Pinpoint the cell where the given text exists, returning its [x, y] midpoint coordinate. 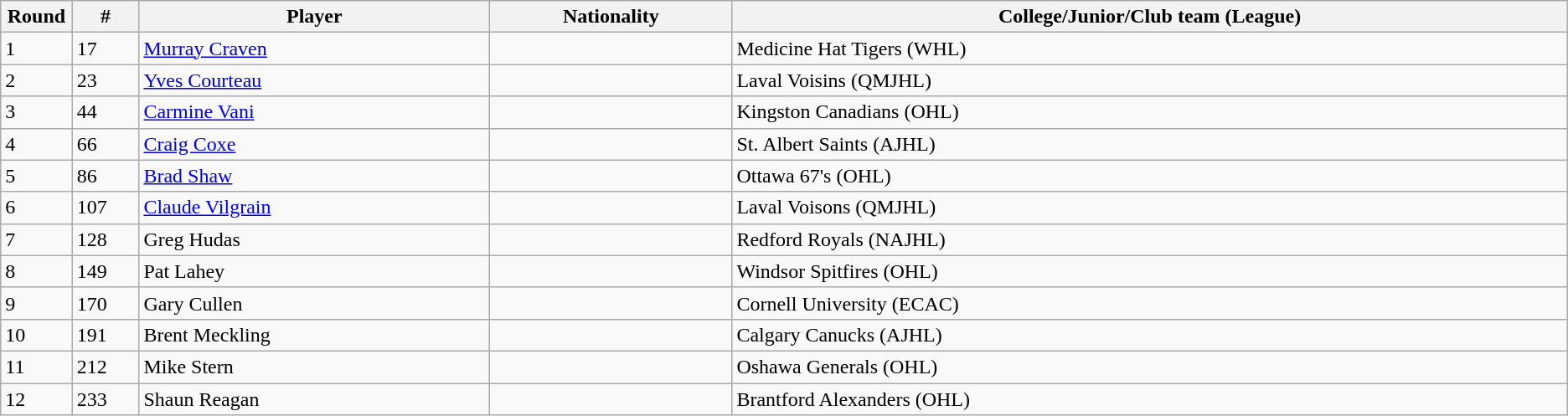
66 [106, 144]
Oshawa Generals (OHL) [1149, 367]
St. Albert Saints (AJHL) [1149, 144]
Pat Lahey [315, 271]
Round [37, 17]
Greg Hudas [315, 239]
Brad Shaw [315, 176]
Ottawa 67's (OHL) [1149, 176]
191 [106, 335]
Claude Vilgrain [315, 208]
86 [106, 176]
Carmine Vani [315, 112]
Windsor Spitfires (OHL) [1149, 271]
Laval Voisins (QMJHL) [1149, 80]
# [106, 17]
Kingston Canadians (OHL) [1149, 112]
8 [37, 271]
12 [37, 399]
9 [37, 303]
1 [37, 49]
10 [37, 335]
149 [106, 271]
College/Junior/Club team (League) [1149, 17]
23 [106, 80]
Yves Courteau [315, 80]
Player [315, 17]
128 [106, 239]
Calgary Canucks (AJHL) [1149, 335]
212 [106, 367]
Redford Royals (NAJHL) [1149, 239]
Nationality [611, 17]
6 [37, 208]
Brent Meckling [315, 335]
Cornell University (ECAC) [1149, 303]
7 [37, 239]
Medicine Hat Tigers (WHL) [1149, 49]
170 [106, 303]
Laval Voisons (QMJHL) [1149, 208]
5 [37, 176]
Shaun Reagan [315, 399]
44 [106, 112]
Craig Coxe [315, 144]
Mike Stern [315, 367]
Murray Craven [315, 49]
4 [37, 144]
233 [106, 399]
Gary Cullen [315, 303]
3 [37, 112]
11 [37, 367]
107 [106, 208]
2 [37, 80]
Brantford Alexanders (OHL) [1149, 399]
17 [106, 49]
